Determine the (X, Y) coordinate at the center of the cell enclosing the given text.  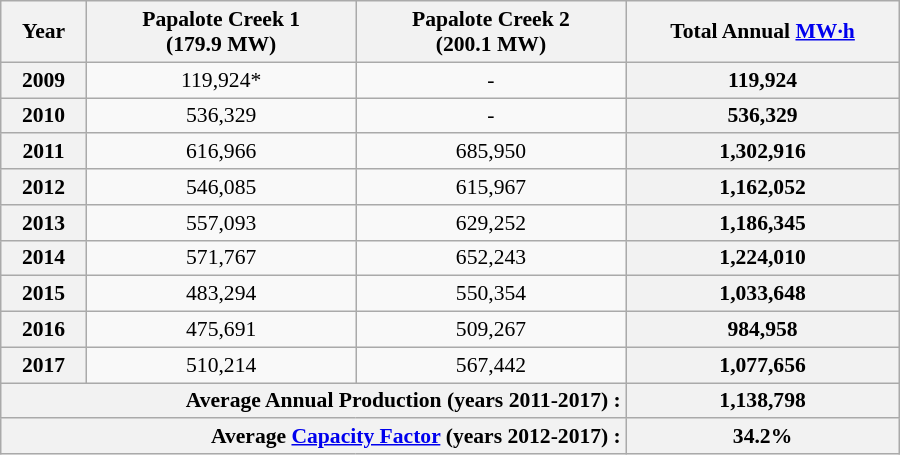
34.2% (762, 437)
1,224,010 (762, 258)
615,967 (491, 187)
119,924* (221, 80)
629,252 (491, 223)
483,294 (221, 294)
685,950 (491, 152)
2017 (44, 365)
Total Annual MW·h (762, 32)
616,966 (221, 152)
1,138,798 (762, 401)
Average Annual Production (years 2011-2017) : (314, 401)
550,354 (491, 294)
571,767 (221, 258)
2015 (44, 294)
2010 (44, 116)
2012 (44, 187)
1,302,916 (762, 152)
546,085 (221, 187)
2014 (44, 258)
652,243 (491, 258)
2009 (44, 80)
2011 (44, 152)
119,924 (762, 80)
557,093 (221, 223)
984,958 (762, 330)
1,186,345 (762, 223)
509,267 (491, 330)
1,033,648 (762, 294)
1,162,052 (762, 187)
Papalote Creek 2(200.1 MW) (491, 32)
1,077,656 (762, 365)
Papalote Creek 1(179.9 MW) (221, 32)
Year (44, 32)
Average Capacity Factor (years 2012-2017) : (314, 437)
2013 (44, 223)
475,691 (221, 330)
567,442 (491, 365)
2016 (44, 330)
510,214 (221, 365)
